Pinpoint the cell where the given text exists, returning its [X, Y] midpoint coordinate. 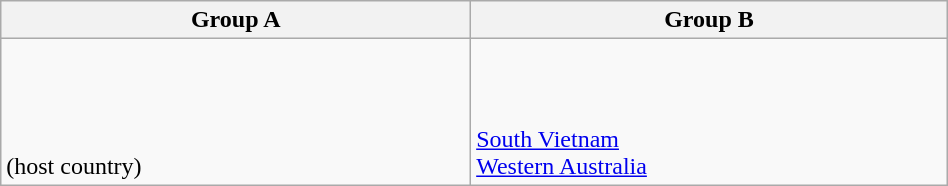
Group A [236, 20]
(host country) [236, 112]
South Vietnam Western Australia [710, 112]
Group B [710, 20]
